Return (x, y) of the center of cell containing provided text 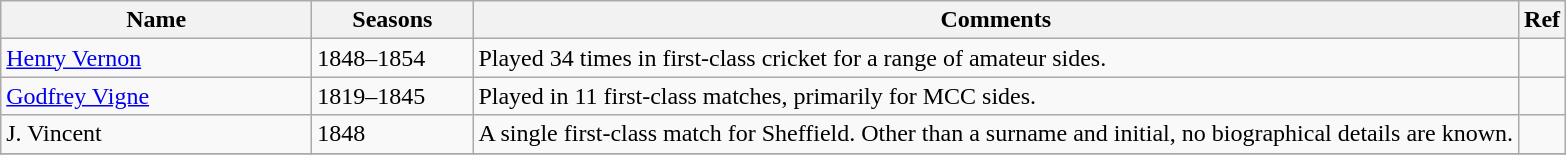
Played 34 times in first-class cricket for a range of amateur sides. (996, 58)
Seasons (392, 20)
Godfrey Vigne (156, 96)
1848–1854 (392, 58)
Played in 11 first-class matches, primarily for MCC sides. (996, 96)
Henry Vernon (156, 58)
A single first-class match for Sheffield. Other than a surname and initial, no biographical details are known. (996, 134)
J. Vincent (156, 134)
Ref (1542, 20)
1848 (392, 134)
Name (156, 20)
1819–1845 (392, 96)
Comments (996, 20)
